Pinpoint the cell where the given text exists, returning its (X, Y) midpoint coordinate. 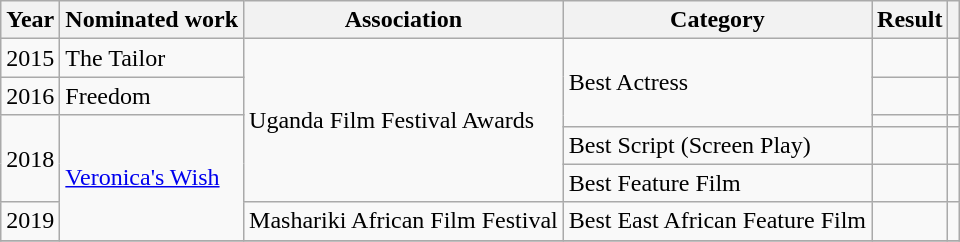
2018 (30, 158)
Best Feature Film (717, 183)
Result (910, 20)
Category (717, 20)
Best East African Feature Film (717, 221)
Veronica's Wish (152, 178)
Best Script (Screen Play) (717, 145)
2015 (30, 58)
Association (404, 20)
Mashariki African Film Festival (404, 221)
Year (30, 20)
2016 (30, 96)
The Tailor (152, 58)
Nominated work (152, 20)
2019 (30, 221)
Best Actress (717, 82)
Freedom (152, 96)
Uganda Film Festival Awards (404, 120)
